Output the [x, y] coordinate of the center of the cell containing the given text.  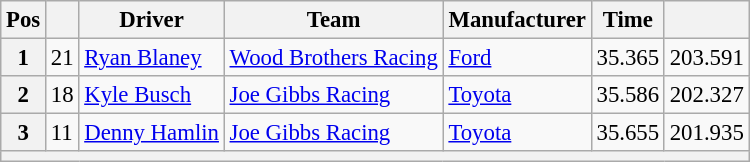
Pos [24, 20]
11 [62, 133]
18 [62, 95]
35.365 [628, 58]
202.327 [706, 95]
Ford [517, 58]
Kyle Busch [152, 95]
201.935 [706, 133]
Team [334, 20]
2 [24, 95]
203.591 [706, 58]
Manufacturer [517, 20]
Driver [152, 20]
1 [24, 58]
35.586 [628, 95]
21 [62, 58]
Ryan Blaney [152, 58]
3 [24, 133]
Wood Brothers Racing [334, 58]
Denny Hamlin [152, 133]
Time [628, 20]
35.655 [628, 133]
